Search for the cell housing the specified text and yield its (X, Y) center coordinate. 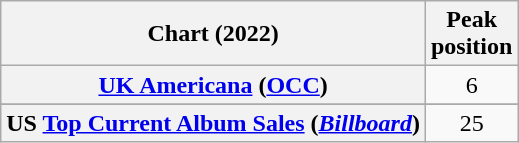
US Top Current Album Sales (Billboard) (214, 123)
Peakposition (471, 34)
UK Americana (OCC) (214, 85)
6 (471, 85)
Chart (2022) (214, 34)
25 (471, 123)
